Search for the cell housing the specified text and yield its [X, Y] center coordinate. 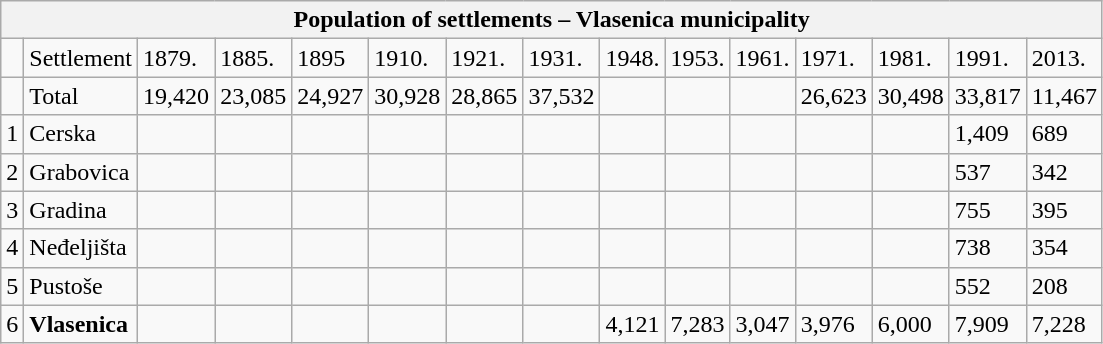
3,047 [762, 324]
208 [1064, 286]
755 [988, 210]
Neđeljišta [81, 248]
2 [12, 172]
1981. [910, 58]
26,623 [834, 96]
1948. [632, 58]
3,976 [834, 324]
Population of settlements – Vlasenica municipality [552, 20]
Settlement [81, 58]
Vlasenica [81, 324]
1895 [330, 58]
37,532 [562, 96]
4,121 [632, 324]
Cerska [81, 134]
4 [12, 248]
395 [1064, 210]
28,865 [484, 96]
1 [12, 134]
1971. [834, 58]
1961. [762, 58]
Grabovica [81, 172]
2013. [1064, 58]
1931. [562, 58]
1921. [484, 58]
7,283 [698, 324]
1910. [408, 58]
11,467 [1064, 96]
1,409 [988, 134]
5 [12, 286]
23,085 [254, 96]
Gradina [81, 210]
7,228 [1064, 324]
537 [988, 172]
30,928 [408, 96]
33,817 [988, 96]
738 [988, 248]
1885. [254, 58]
3 [12, 210]
689 [1064, 134]
24,927 [330, 96]
Pustoše [81, 286]
19,420 [176, 96]
7,909 [988, 324]
1879. [176, 58]
354 [1064, 248]
30,498 [910, 96]
342 [1064, 172]
Total [81, 96]
552 [988, 286]
1953. [698, 58]
6,000 [910, 324]
1991. [988, 58]
6 [12, 324]
